Determine the (X, Y) coordinate at the center of the cell enclosing the given text.  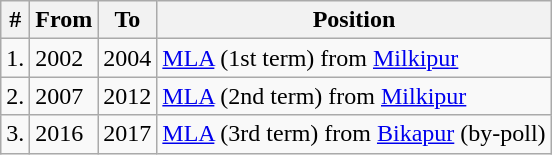
1. (16, 58)
2004 (128, 58)
2012 (128, 96)
2. (16, 96)
MLA (2nd term) from Milkipur (354, 96)
2002 (64, 58)
2007 (64, 96)
To (128, 20)
# (16, 20)
3. (16, 134)
2016 (64, 134)
From (64, 20)
MLA (1st term) from Milkipur (354, 58)
MLA (3rd term) from Bikapur (by-poll) (354, 134)
2017 (128, 134)
Position (354, 20)
